Determine the [x, y] coordinate at the center of the cell enclosing the given text.  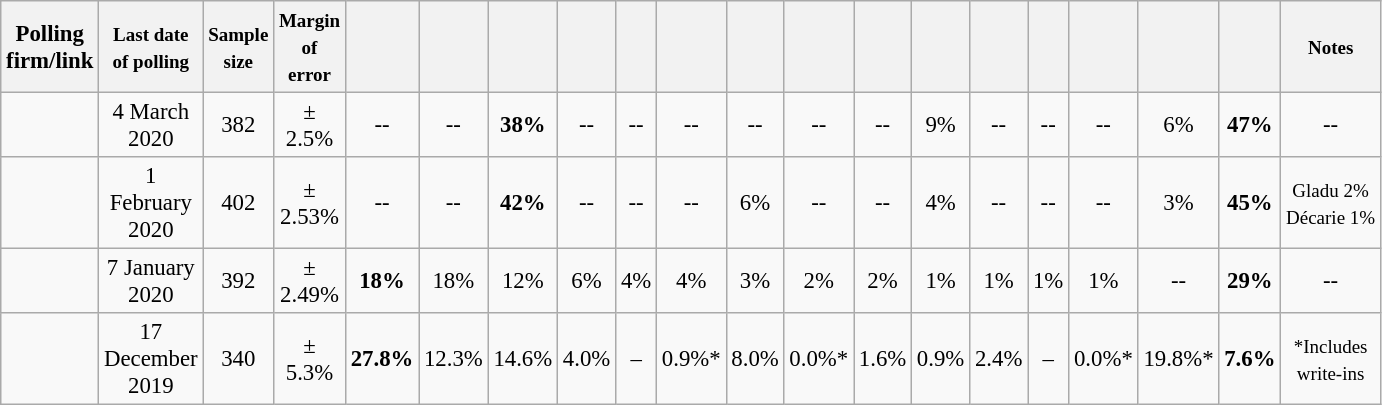
12.3% [454, 359]
± 2.53% [310, 203]
± 5.3% [310, 359]
7 January 2020 [151, 282]
Last date of polling [151, 47]
392 [238, 282]
17 December 2019 [151, 359]
0.9%* [692, 359]
± 2.5% [310, 126]
8.0% [755, 359]
± 2.49% [310, 282]
14.6% [522, 359]
19.8%* [1178, 359]
0.9% [941, 359]
4.0% [587, 359]
Margin of error [310, 47]
382 [238, 126]
12% [522, 282]
7.6% [1250, 359]
402 [238, 203]
9% [941, 126]
2.4% [999, 359]
Sample size [238, 47]
38% [522, 126]
*Includeswrite-ins [1331, 359]
45% [1250, 203]
1.6% [883, 359]
29% [1250, 282]
Polling firm/link [50, 47]
Notes [1331, 47]
4 March 2020 [151, 126]
1 February 2020 [151, 203]
47% [1250, 126]
Gladu 2%Décarie 1% [1331, 203]
340 [238, 359]
27.8% [382, 359]
42% [522, 203]
